Scan for the cell matching the given text and deliver its [X, Y] coordinate at center. 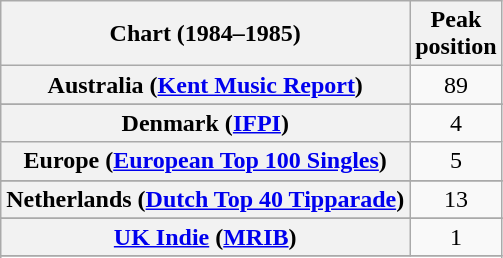
Europe (European Top 100 Singles) [206, 161]
Denmark (IFPI) [206, 123]
Australia (Kent Music Report) [206, 85]
Chart (1984–1985) [206, 34]
5 [456, 161]
1 [456, 237]
UK Indie (MRIB) [206, 237]
13 [456, 199]
4 [456, 123]
Netherlands (Dutch Top 40 Tipparade) [206, 199]
Peakposition [456, 34]
89 [456, 85]
